Identify which cell holds the provided text, then report its (X, Y) central coordinate. 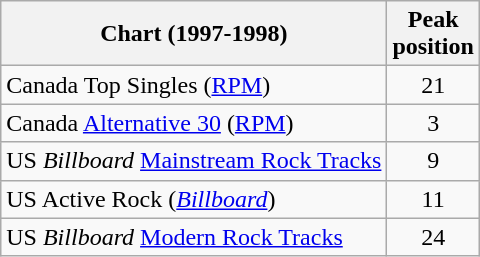
US Billboard Modern Rock Tracks (194, 237)
Peakposition (433, 34)
11 (433, 199)
3 (433, 123)
US Billboard Mainstream Rock Tracks (194, 161)
US Active Rock (Billboard) (194, 199)
Chart (1997-1998) (194, 34)
21 (433, 85)
9 (433, 161)
Canada Alternative 30 (RPM) (194, 123)
24 (433, 237)
Canada Top Singles (RPM) (194, 85)
